Search for the cell housing the specified text and yield its [X, Y] center coordinate. 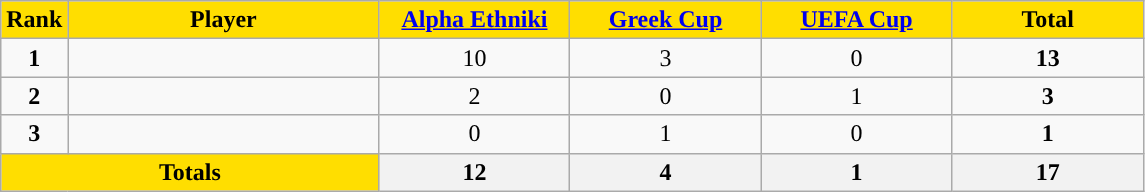
Alpha Ethniki [474, 20]
13 [1048, 58]
Total [1048, 20]
4 [666, 172]
10 [474, 58]
Rank [34, 20]
Totals [190, 172]
12 [474, 172]
UEFA Cup [856, 20]
17 [1048, 172]
Greek Cup [666, 20]
Player [224, 20]
